Detect which cell encompasses the target text, then output its (x, y) center coordinate. 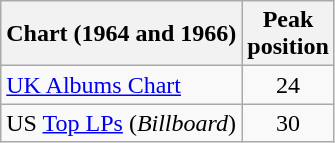
24 (288, 85)
Chart (1964 and 1966) (122, 34)
UK Albums Chart (122, 85)
US Top LPs (Billboard) (122, 123)
30 (288, 123)
Peakposition (288, 34)
